Capture the cell that displays the provided text and extract its [x, y] central coordinate. 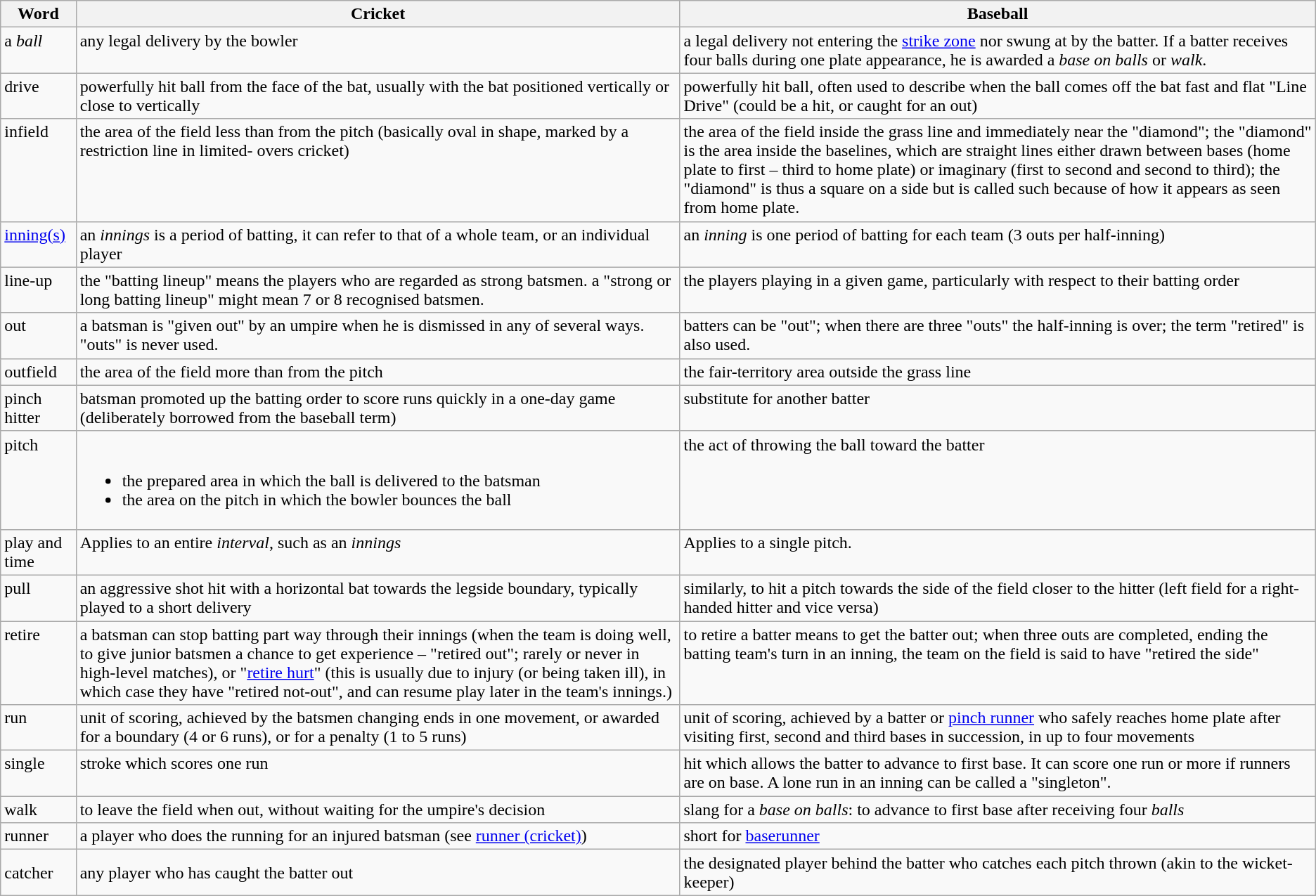
infield [38, 170]
similarly, to hit a pitch towards the side of the field closer to the hitter (left field for a right-handed hitter and vice versa) [998, 597]
the fair-territory area outside the grass line [998, 372]
drive [38, 96]
outfield [38, 372]
the designated player behind the batter who catches each pitch thrown (akin to the wicket-keeper) [998, 873]
pull [38, 597]
powerfully hit ball, often used to describe when the ball comes off the bat fast and flat "Line Drive" (could be a hit, or caught for an out) [998, 96]
unit of scoring, achieved by the batsmen changing ends in one movement, or awarded for a boundary (4 or 6 runs), or for a penalty (1 to 5 runs) [378, 728]
run [38, 728]
short for baserunner [998, 836]
pitch [38, 480]
single [38, 773]
Applies to a single pitch. [998, 552]
substitute for another batter [998, 408]
pinch hitter [38, 408]
any legal delivery by the bowler [378, 51]
batsman promoted up the batting order to score runs quickly in a one-day game (deliberately borrowed from the baseball term) [378, 408]
Cricket [378, 14]
the area of the field less than from the pitch (basically oval in shape, marked by a restriction line in limited- overs cricket) [378, 170]
the act of throwing the ball toward the batter [998, 480]
runner [38, 836]
Applies to an entire interval, such as an innings [378, 552]
walk [38, 810]
play and time [38, 552]
line-up [38, 290]
any player who has caught the batter out [378, 873]
inning(s) [38, 245]
the prepared area in which the ball is delivered to the batsmanthe area on the pitch in which the bowler bounces the ball [378, 480]
stroke which scores one run [378, 773]
an aggressive shot hit with a horizontal bat towards the legside boundary, typically played to a short delivery [378, 597]
out [38, 336]
batters can be "out"; when there are three "outs" the half-inning is over; the term "retired" is also used. [998, 336]
the area of the field more than from the pitch [378, 372]
Word [38, 14]
a ball [38, 51]
the "batting lineup" means the players who are regarded as strong batsmen. a "strong or long batting lineup" might mean 7 or 8 recognised batsmen. [378, 290]
an inning is one period of batting for each team (3 outs per half-inning) [998, 245]
the players playing in a given game, particularly with respect to their batting order [998, 290]
slang for a base on balls: to advance to first base after receiving four balls [998, 810]
a batsman is "given out" by an umpire when he is dismissed in any of several ways. "outs" is never used. [378, 336]
to leave the field when out, without waiting for the umpire's decision [378, 810]
retire [38, 663]
catcher [38, 873]
an innings is a period of batting, it can refer to that of a whole team, or an individual player [378, 245]
Baseball [998, 14]
powerfully hit ball from the face of the bat, usually with the bat positioned vertically or close to vertically [378, 96]
a player who does the running for an injured batsman (see runner (cricket)) [378, 836]
